Extract the [X, Y] coordinate from the center of the cell holding the provided text.  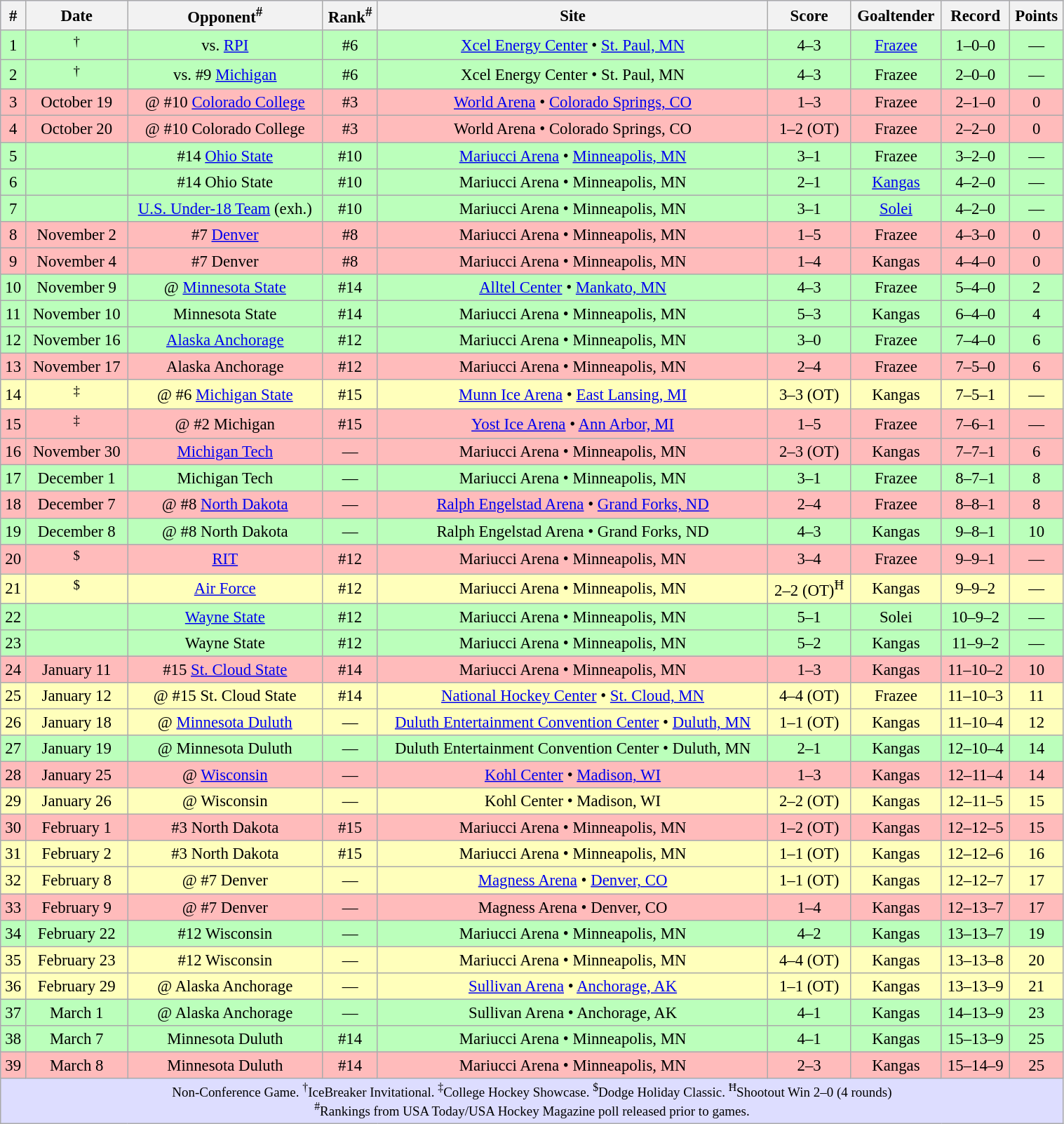
12–13–7 [975, 907]
35 [13, 960]
12–10–4 [975, 749]
14–13–9 [975, 1012]
38 [13, 1039]
vs. #9 Michigan [225, 74]
National Hockey Center • St. Cloud, MN [572, 696]
13–13–9 [975, 986]
February 8 [77, 881]
March 8 [77, 1065]
3–0 [809, 340]
Alltel Center • Mankato, MN [572, 288]
5–4–0 [975, 288]
5 [13, 156]
36 [13, 986]
November 4 [77, 261]
5–1 [809, 617]
Opponent# [225, 15]
Record [975, 15]
November 9 [77, 288]
12–11–4 [975, 775]
@ #6 Michigan State [225, 394]
13 [13, 366]
24 [13, 669]
# [13, 15]
7–6–1 [975, 424]
@ #2 Michigan [225, 424]
3–3 (OT) [809, 394]
Site [572, 15]
December 8 [77, 531]
Date [77, 15]
Munn Ice Arena • East Lansing, MI [572, 394]
3–2–0 [975, 156]
33 [13, 907]
January 26 [77, 801]
9–9–1 [975, 559]
3–4 [809, 559]
26 [13, 723]
November 30 [77, 452]
32 [13, 881]
February 29 [77, 986]
December 1 [77, 479]
5–3 [809, 314]
2–3 [809, 1065]
2–0–0 [975, 74]
9 [13, 261]
28 [13, 775]
October 19 [77, 103]
6–4–0 [975, 314]
7–5–0 [975, 366]
#15 St. Cloud State [225, 669]
31 [13, 854]
7–7–1 [975, 452]
11–10–3 [975, 696]
4–4–0 [975, 261]
January 25 [77, 775]
13–13–7 [975, 933]
4–2 [809, 933]
30 [13, 828]
9–8–1 [975, 531]
January 11 [77, 669]
November 17 [77, 366]
February 2 [77, 854]
22 [13, 617]
January 19 [77, 749]
5–2 [809, 643]
3 [13, 103]
7 [13, 208]
Goaltender [896, 15]
RIT [225, 559]
Yost Ice Arena • Ann Arbor, MI [572, 424]
2–3 (OT) [809, 452]
15–14–9 [975, 1065]
8–7–1 [975, 479]
34 [13, 933]
November 10 [77, 314]
10–9–2 [975, 617]
March 7 [77, 1039]
11–9–2 [975, 643]
12–12–6 [975, 854]
1 [13, 45]
18 [13, 505]
7–5–1 [975, 394]
37 [13, 1012]
2–2 (OT)Ħ [809, 589]
February 23 [77, 960]
November 16 [77, 340]
8–8–1 [975, 505]
11–10–2 [975, 669]
15–13–9 [975, 1039]
11–10–4 [975, 723]
7–4–0 [975, 340]
@ Minnesota State [225, 288]
February 9 [77, 907]
9–9–2 [975, 589]
vs. RPI [225, 45]
4–3–0 [975, 234]
27 [13, 749]
@ #15 St. Cloud State [225, 696]
February 1 [77, 828]
Air Force [225, 589]
12–12–7 [975, 881]
39 [13, 1065]
Score [809, 15]
Rank# [351, 15]
12–12–5 [975, 828]
March 1 [77, 1012]
29 [13, 801]
U.S. Under-18 Team (exh.) [225, 208]
November 2 [77, 234]
January 18 [77, 723]
1–0–0 [975, 45]
Points [1037, 15]
13–13–8 [975, 960]
Minnesota State [225, 314]
October 20 [77, 129]
December 7 [77, 505]
January 12 [77, 696]
12–11–5 [975, 801]
2–2–0 [975, 129]
February 22 [77, 933]
2–1–0 [975, 103]
2–2 (OT) [809, 801]
